Scan for the cell matching the given text and deliver its [X, Y] coordinate at center. 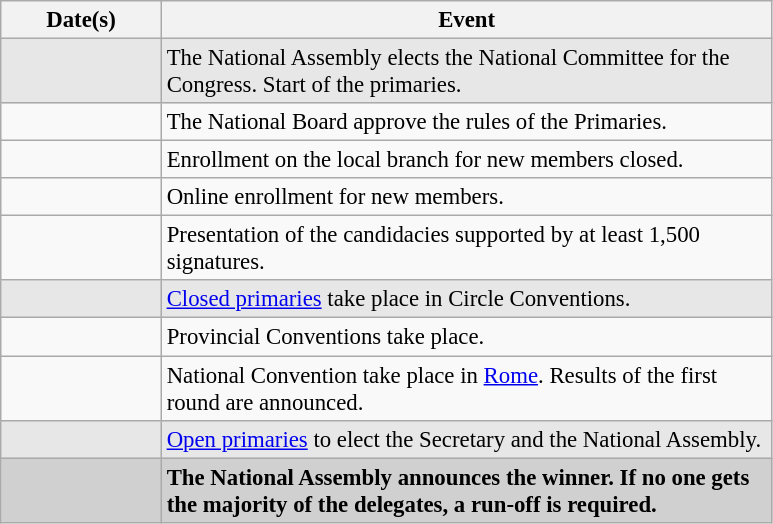
The National Board approve the rules of the Primaries. [466, 122]
The National Assembly announces the winner. If no one gets the majority of the delegates, a run-off is required. [466, 490]
Provincial Conventions take place. [466, 337]
Online enrollment for new members. [466, 197]
National Convention take place in Rome. Results of the first round are announced. [466, 388]
Open primaries to elect the Secretary and the National Assembly. [466, 439]
The National Assembly elects the National Committee for the Congress. Start of the primaries. [466, 72]
Date(s) [82, 20]
Closed primaries take place in Circle Conventions. [466, 299]
Enrollment on the local branch for new members closed. [466, 160]
Presentation of the candidacies supported by at least 1,500 signatures. [466, 248]
Event [466, 20]
